Detect which cell encompasses the target text, then output its (X, Y) center coordinate. 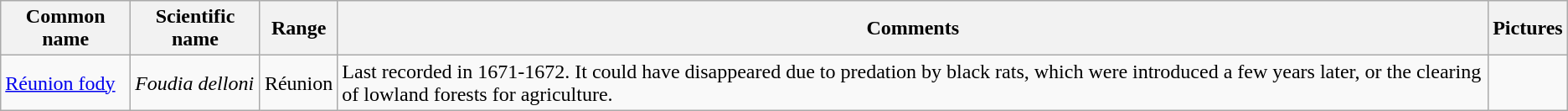
Range (298, 29)
Réunion (298, 82)
Réunion fody (65, 82)
Common name (65, 29)
Foudia delloni (196, 82)
Pictures (1528, 29)
Scientific name (196, 29)
Comments (913, 29)
